Output the [X, Y] coordinate of the center of the cell containing the given text.  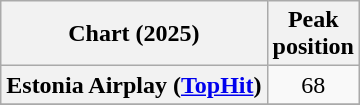
68 [313, 85]
Chart (2025) [134, 34]
Estonia Airplay (TopHit) [134, 85]
Peakposition [313, 34]
